Detect which cell encompasses the target text, then output its [x, y] center coordinate. 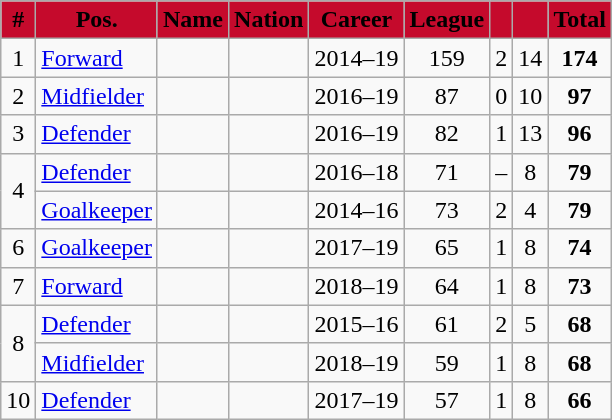
Name [192, 20]
2015–16 [356, 324]
7 [18, 286]
82 [447, 134]
3 [18, 134]
14 [530, 58]
159 [447, 58]
5 [530, 324]
League [447, 20]
74 [580, 248]
66 [580, 400]
61 [447, 324]
64 [447, 286]
2014–16 [356, 210]
6 [18, 248]
# [18, 20]
174 [580, 58]
96 [580, 134]
57 [447, 400]
Career [356, 20]
2016–18 [356, 172]
– [502, 172]
59 [447, 362]
0 [502, 96]
2014–19 [356, 58]
Nation [269, 20]
Pos. [97, 20]
97 [580, 96]
71 [447, 172]
13 [530, 134]
65 [447, 248]
Total [580, 20]
87 [447, 96]
